Search for the cell housing the specified text and yield its (x, y) center coordinate. 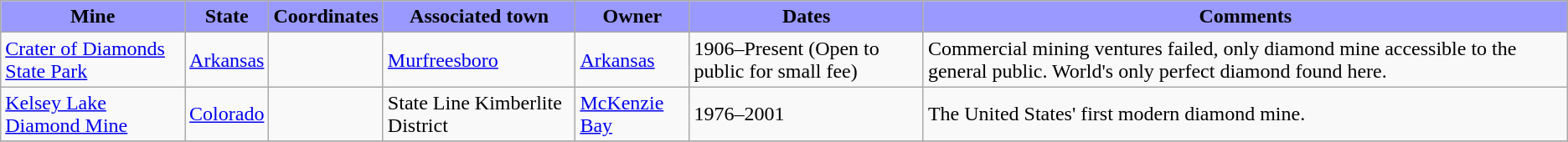
Dates (806, 17)
Owner (632, 17)
1906–Present (Open to public for small fee) (806, 60)
Colorado (227, 114)
State (227, 17)
State Line Kimberlite District (479, 114)
Mine (93, 17)
Coordinates (326, 17)
1976–2001 (806, 114)
Murfreesboro (479, 60)
Commercial mining ventures failed, only diamond mine accessible to the general public. World's only perfect diamond found here. (1245, 60)
Comments (1245, 17)
The United States' first modern diamond mine. (1245, 114)
Kelsey Lake Diamond Mine (93, 114)
Crater of Diamonds State Park (93, 60)
McKenzie Bay (632, 114)
Associated town (479, 17)
